Provide the [X, Y] coordinate of the cell's center where the given text is located.  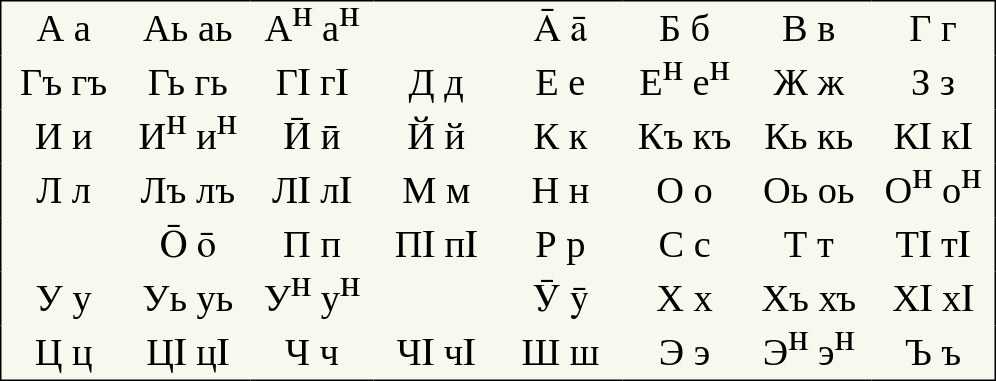
Эᴴ эᴴ [809, 354]
Й й [436, 137]
О̄ о̄ [188, 245]
В в [809, 28]
П п [312, 245]
Ш ш [560, 354]
Уь уь [188, 299]
Г г [934, 28]
ПӀ пӀ [436, 245]
У у [64, 299]
О о [684, 191]
ТӀ тӀ [934, 245]
Б б [684, 28]
Э э [684, 354]
ХӀ хӀ [934, 299]
Н н [560, 191]
Къ къ [684, 137]
ЧӀ чӀ [436, 354]
Хъ хъ [809, 299]
ЛӀ лӀ [312, 191]
Ч ч [312, 354]
Еᴴ еᴴ [684, 83]
КӀ кӀ [934, 137]
Оь оь [809, 191]
Оᴴ оᴴ [934, 191]
Ж ж [809, 83]
Гъ гъ [64, 83]
К к [560, 137]
З з [934, 83]
ГӀ гӀ [312, 83]
Т т [809, 245]
Ъ ъ [934, 354]
Лъ лъ [188, 191]
Гь гь [188, 83]
Х х [684, 299]
Е е [560, 83]
Д д [436, 83]
Ӯ ӯ [560, 299]
А̄ а̄ [560, 28]
А а [64, 28]
М м [436, 191]
Аь аь [188, 28]
Ц ц [64, 354]
Иᴴ иᴴ [188, 137]
Р р [560, 245]
Кь кь [809, 137]
И и [64, 137]
С с [684, 245]
Л л [64, 191]
Уᴴ уᴴ [312, 299]
Ӣ ӣ [312, 137]
ЦӀ цӀ [188, 354]
Аᴴ аᴴ [312, 28]
